Identify which cell holds the provided text, then report its [X, Y] central coordinate. 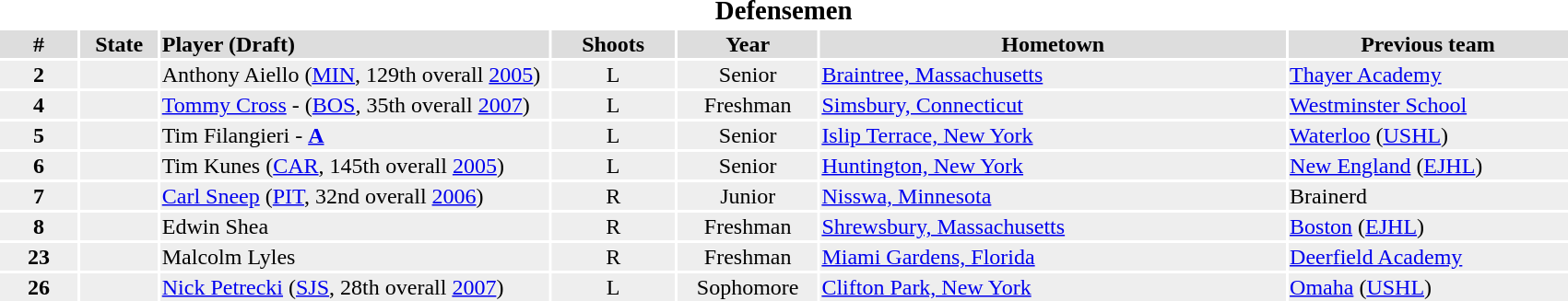
5 [39, 135]
Junior [747, 196]
Tommy Cross - (BOS, 35th overall 2007) [354, 105]
Simsbury, Connecticut [1053, 105]
7 [39, 196]
Brainerd [1429, 196]
Thayer Academy [1429, 75]
4 [39, 105]
Boston (EJHL) [1429, 226]
New England (EJHL) [1429, 166]
Shoots [614, 44]
Player (Draft) [354, 44]
Malcolm Lyles [354, 257]
Previous team [1429, 44]
Huntington, New York [1053, 166]
Miami Gardens, Florida [1053, 257]
Islip Terrace, New York [1053, 135]
Nick Petrecki (SJS, 28th overall 2007) [354, 287]
6 [39, 166]
Omaha (USHL) [1429, 287]
Deerfield Academy [1429, 257]
Anthony Aiello (MIN, 129th overall 2005) [354, 75]
Braintree, Massachusetts [1053, 75]
Edwin Shea [354, 226]
2 [39, 75]
# [39, 44]
Carl Sneep (PIT, 32nd overall 2006) [354, 196]
Hometown [1053, 44]
Sophomore [747, 287]
Waterloo (USHL) [1429, 135]
23 [39, 257]
Shrewsbury, Massachusetts [1053, 226]
26 [39, 287]
Year [747, 44]
Tim Filangieri - A [354, 135]
Tim Kunes (CAR, 145th overall 2005) [354, 166]
State [119, 44]
8 [39, 226]
Westminster School [1429, 105]
Nisswa, Minnesota [1053, 196]
Clifton Park, New York [1053, 287]
